Identify which cell holds the provided text, then report its (x, y) central coordinate. 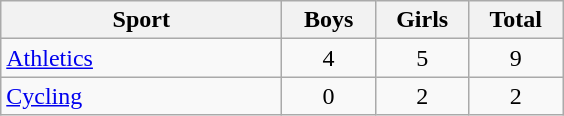
Sport (142, 20)
Athletics (142, 58)
0 (329, 96)
5 (422, 58)
Girls (422, 20)
Total (516, 20)
4 (329, 58)
Boys (329, 20)
Cycling (142, 96)
9 (516, 58)
